Determine the [X, Y] coordinate at the center of the cell enclosing the given text.  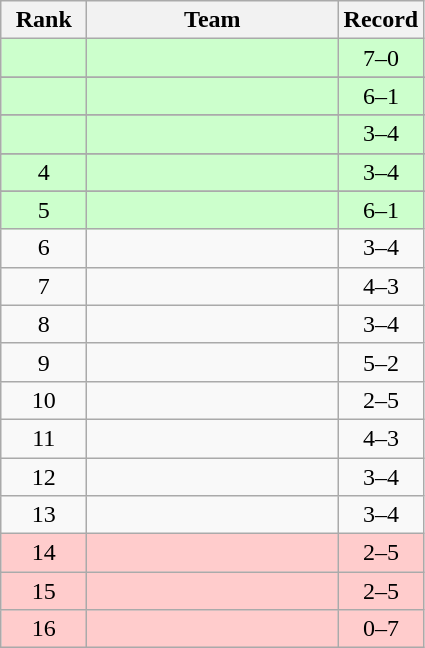
7–0 [381, 58]
8 [44, 324]
5–2 [381, 362]
10 [44, 400]
15 [44, 591]
Team [212, 20]
14 [44, 553]
11 [44, 438]
0–7 [381, 629]
6 [44, 248]
9 [44, 362]
5 [44, 210]
Record [381, 20]
16 [44, 629]
13 [44, 515]
12 [44, 477]
7 [44, 286]
Rank [44, 20]
4 [44, 172]
